Scan for the cell matching the given text and deliver its [x, y] coordinate at center. 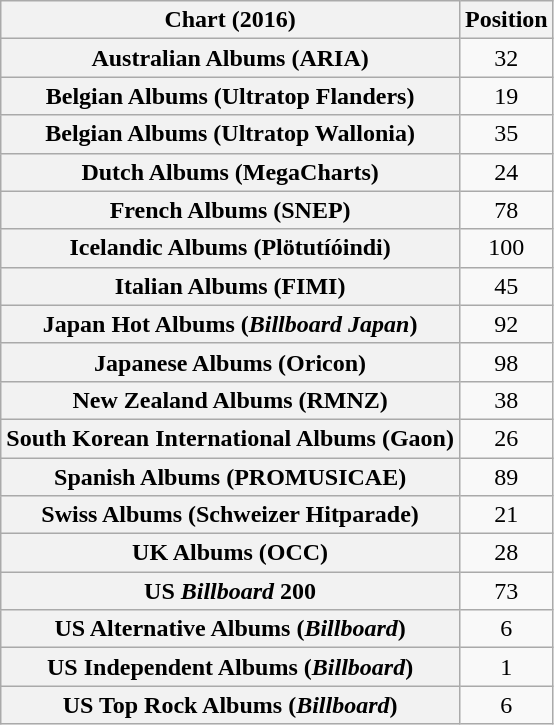
100 [506, 248]
US Alternative Albums (Billboard) [230, 629]
28 [506, 553]
Japan Hot Albums (Billboard Japan) [230, 324]
98 [506, 362]
New Zealand Albums (RMNZ) [230, 400]
92 [506, 324]
26 [506, 438]
US Billboard 200 [230, 591]
Dutch Albums (MegaCharts) [230, 172]
89 [506, 477]
1 [506, 667]
24 [506, 172]
US Independent Albums (Billboard) [230, 667]
UK Albums (OCC) [230, 553]
South Korean International Albums (Gaon) [230, 438]
Australian Albums (ARIA) [230, 58]
21 [506, 515]
US Top Rock Albums (Billboard) [230, 705]
Belgian Albums (Ultratop Flanders) [230, 96]
Position [506, 20]
Japanese Albums (Oricon) [230, 362]
78 [506, 210]
19 [506, 96]
French Albums (SNEP) [230, 210]
Spanish Albums (PROMUSICAE) [230, 477]
Icelandic Albums (Plötutíóindi) [230, 248]
Belgian Albums (Ultratop Wallonia) [230, 134]
45 [506, 286]
38 [506, 400]
32 [506, 58]
Chart (2016) [230, 20]
73 [506, 591]
Swiss Albums (Schweizer Hitparade) [230, 515]
35 [506, 134]
Italian Albums (FIMI) [230, 286]
